Identify which cell holds the provided text, then report its (x, y) central coordinate. 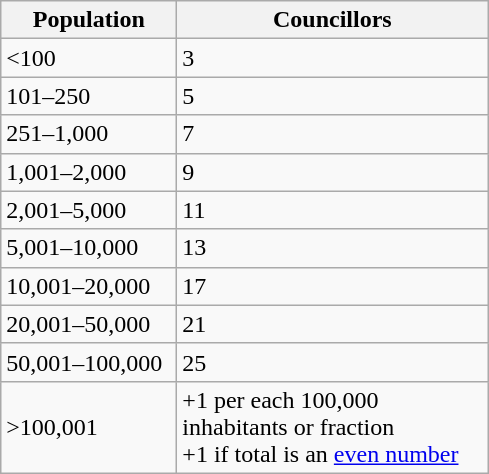
7 (332, 134)
9 (332, 172)
<100 (89, 58)
21 (332, 324)
251–1,000 (89, 134)
11 (332, 210)
+1 per each 100,000 inhabitants or fraction+1 if total is an even number (332, 427)
3 (332, 58)
17 (332, 286)
5,001–10,000 (89, 248)
101–250 (89, 96)
1,001–2,000 (89, 172)
10,001–20,000 (89, 286)
5 (332, 96)
Councillors (332, 20)
20,001–50,000 (89, 324)
25 (332, 362)
>100,001 (89, 427)
Population (89, 20)
2,001–5,000 (89, 210)
50,001–100,000 (89, 362)
13 (332, 248)
